Scan for the cell matching the given text and deliver its (x, y) coordinate at center. 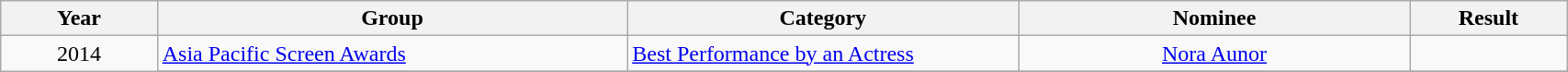
Year (79, 18)
Category (823, 18)
Nominee (1214, 18)
Asia Pacific Screen Awards (391, 54)
2014 (79, 54)
Nora Aunor (1214, 54)
Best Performance by an Actress (823, 54)
Group (391, 18)
Result (1488, 18)
